Extract the [X, Y] coordinate from the center of the cell holding the provided text.  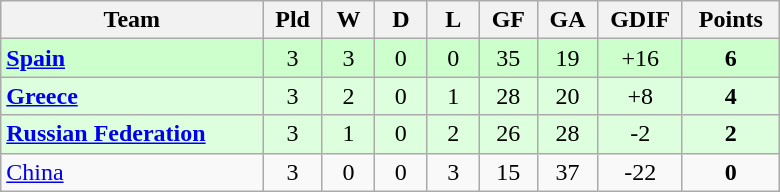
6 [730, 58]
GDIF [640, 20]
Greece [132, 96]
35 [508, 58]
Points [730, 20]
W [348, 20]
Spain [132, 58]
L [453, 20]
GF [508, 20]
+8 [640, 96]
19 [568, 58]
Pld [292, 20]
26 [508, 134]
15 [508, 172]
D [401, 20]
Team [132, 20]
China [132, 172]
4 [730, 96]
GA [568, 20]
+16 [640, 58]
Russian Federation [132, 134]
-22 [640, 172]
37 [568, 172]
-2 [640, 134]
20 [568, 96]
